Search for the cell housing the specified text and yield its (x, y) center coordinate. 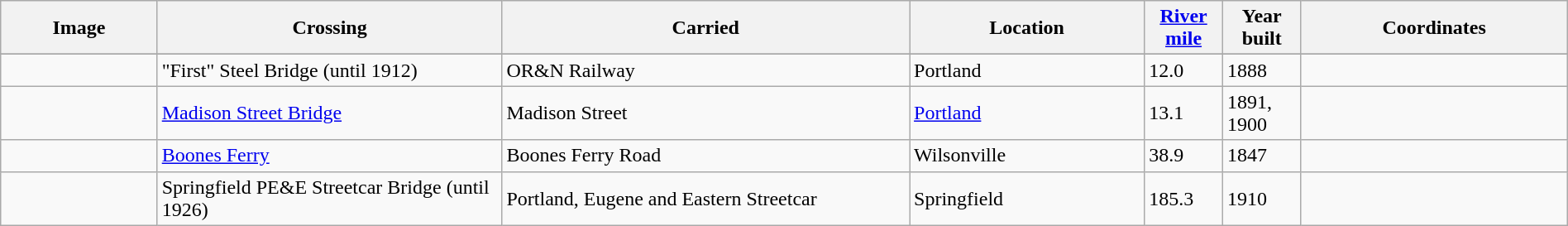
Boones Ferry Road (706, 156)
1891, 1900 (1262, 113)
River mile (1184, 28)
Location (1027, 28)
13.1 (1184, 113)
12.0 (1184, 70)
Coordinates (1434, 28)
Wilsonville (1027, 156)
Crossing (329, 28)
Portland, Eugene and Eastern Streetcar (706, 199)
Springfield (1027, 199)
38.9 (1184, 156)
"First" Steel Bridge (until 1912) (329, 70)
Carried (706, 28)
185.3 (1184, 199)
Springfield PE&E Streetcar Bridge (until 1926) (329, 199)
Image (79, 28)
1910 (1262, 199)
Year built (1262, 28)
1847 (1262, 156)
Madison Street Bridge (329, 113)
Boones Ferry (329, 156)
OR&N Railway (706, 70)
Madison Street (706, 113)
1888 (1262, 70)
